Capture the cell that displays the provided text and extract its (x, y) central coordinate. 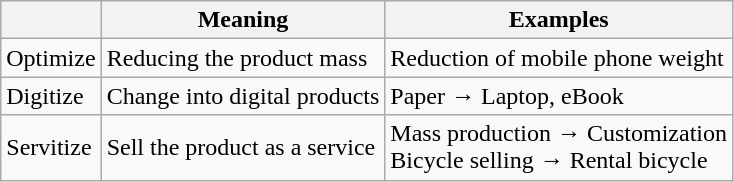
Optimize (51, 58)
Change into digital products (243, 96)
Servitize (51, 148)
Reducing the product mass (243, 58)
Paper → Laptop, eBook (559, 96)
Sell the product as a service (243, 148)
Meaning (243, 20)
Reduction of mobile phone weight (559, 58)
Digitize (51, 96)
Mass production → CustomizationBicycle selling → Rental bicycle (559, 148)
Examples (559, 20)
